Find where the given text appears and provide that cell's center as [x, y] coordinate. 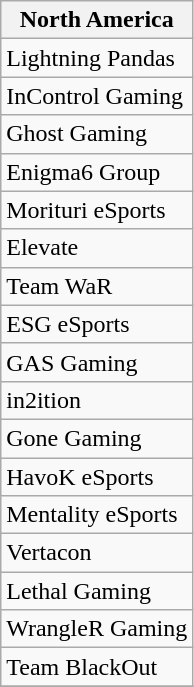
WrangleR Gaming [97, 629]
North America [97, 20]
Enigma6 Group [97, 172]
HavoK eSports [97, 477]
Gone Gaming [97, 438]
in2ition [97, 400]
Mentality eSports [97, 515]
GAS Gaming [97, 362]
Lethal Gaming [97, 591]
Morituri eSports [97, 210]
Lightning Pandas [97, 58]
ESG eSports [97, 324]
Ghost Gaming [97, 134]
Vertacon [97, 553]
Team WaR [97, 286]
InControl Gaming [97, 96]
Team BlackOut [97, 667]
Elevate [97, 248]
